Scan for the cell matching the given text and deliver its (X, Y) coordinate at center. 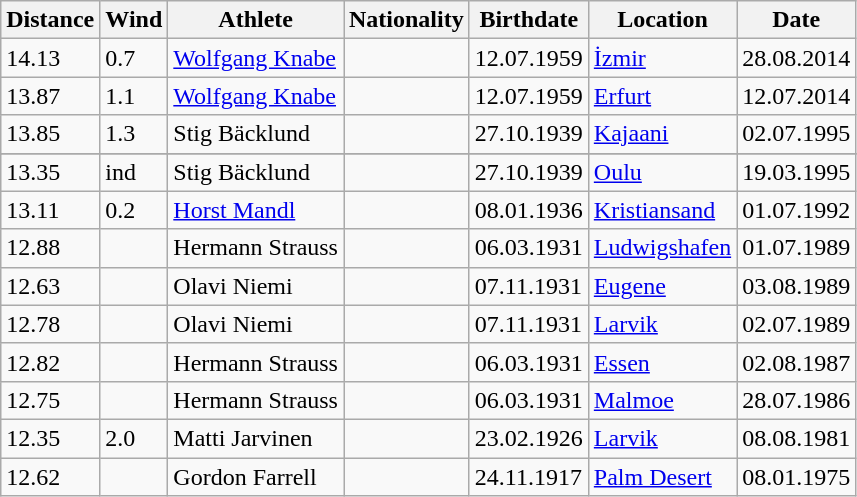
Malmoe (662, 400)
Kajaani (662, 134)
Horst Mandl (256, 210)
Location (662, 20)
13.85 (50, 134)
12.62 (50, 477)
Essen (662, 362)
28.07.1986 (796, 400)
2.0 (134, 438)
12.75 (50, 400)
13.35 (50, 172)
08.01.1936 (528, 210)
Eugene (662, 286)
14.13 (50, 58)
0.2 (134, 210)
12.88 (50, 248)
12.82 (50, 362)
Matti Jarvinen (256, 438)
Erfurt (662, 96)
03.08.1989 (796, 286)
24.11.1917 (528, 477)
02.07.1989 (796, 324)
Wind (134, 20)
Athlete (256, 20)
1.1 (134, 96)
İzmir (662, 58)
Kristiansand (662, 210)
12.63 (50, 286)
01.07.1989 (796, 248)
12.35 (50, 438)
02.07.1995 (796, 134)
19.03.1995 (796, 172)
02.08.1987 (796, 362)
Ludwigshafen (662, 248)
Oulu (662, 172)
13.87 (50, 96)
28.08.2014 (796, 58)
13.11 (50, 210)
12.07.2014 (796, 96)
01.07.1992 (796, 210)
1.3 (134, 134)
0.7 (134, 58)
ind (134, 172)
12.78 (50, 324)
Nationality (407, 20)
Distance (50, 20)
08.01.1975 (796, 477)
Date (796, 20)
Gordon Farrell (256, 477)
23.02.1926 (528, 438)
08.08.1981 (796, 438)
Birthdate (528, 20)
Palm Desert (662, 477)
